Detect which cell encompasses the target text, then output its [X, Y] center coordinate. 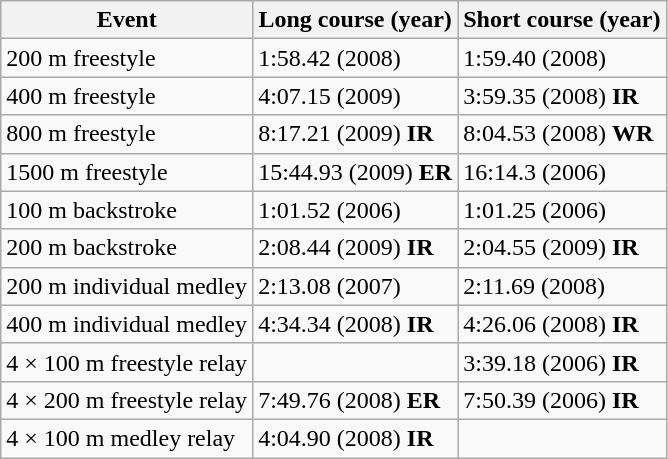
2:11.69 (2008) [562, 286]
400 m individual medley [127, 324]
8:04.53 (2008) WR [562, 134]
3:39.18 (2006) IR [562, 362]
2:13.08 (2007) [356, 286]
1500 m freestyle [127, 172]
Event [127, 20]
2:08.44 (2009) IR [356, 248]
800 m freestyle [127, 134]
4 × 200 m freestyle relay [127, 400]
200 m backstroke [127, 248]
4:07.15 (2009) [356, 96]
200 m individual medley [127, 286]
4:04.90 (2008) IR [356, 438]
1:59.40 (2008) [562, 58]
400 m freestyle [127, 96]
3:59.35 (2008) IR [562, 96]
Long course (year) [356, 20]
7:50.39 (2006) IR [562, 400]
4:34.34 (2008) IR [356, 324]
15:44.93 (2009) ER [356, 172]
1:58.42 (2008) [356, 58]
200 m freestyle [127, 58]
4 × 100 m medley relay [127, 438]
1:01.52 (2006) [356, 210]
4:26.06 (2008) IR [562, 324]
1:01.25 (2006) [562, 210]
2:04.55 (2009) IR [562, 248]
7:49.76 (2008) ER [356, 400]
4 × 100 m freestyle relay [127, 362]
8:17.21 (2009) IR [356, 134]
Short course (year) [562, 20]
16:14.3 (2006) [562, 172]
100 m backstroke [127, 210]
